Return (X, Y) of the center of cell containing provided text 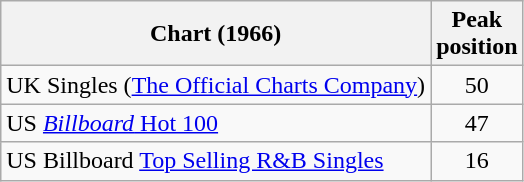
50 (477, 85)
US Billboard Hot 100 (216, 123)
UK Singles (The Official Charts Company) (216, 85)
Peakposition (477, 34)
Chart (1966) (216, 34)
US Billboard Top Selling R&B Singles (216, 161)
16 (477, 161)
47 (477, 123)
